Identify which cell holds the provided text, then report its (X, Y) central coordinate. 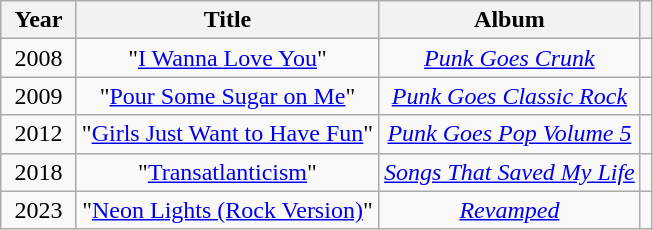
2008 (39, 58)
Songs That Saved My Life (510, 172)
"Girls Just Want to Have Fun" (227, 134)
Revamped (510, 210)
Punk Goes Crunk (510, 58)
"I Wanna Love You" (227, 58)
2023 (39, 210)
"Transatlanticism" (227, 172)
"Neon Lights (Rock Version)" (227, 210)
Punk Goes Pop Volume 5 (510, 134)
Year (39, 20)
2009 (39, 96)
Album (510, 20)
Title (227, 20)
Punk Goes Classic Rock (510, 96)
2012 (39, 134)
"Pour Some Sugar on Me" (227, 96)
2018 (39, 172)
